Find where the given text appears and provide that cell's center as (X, Y) coordinate. 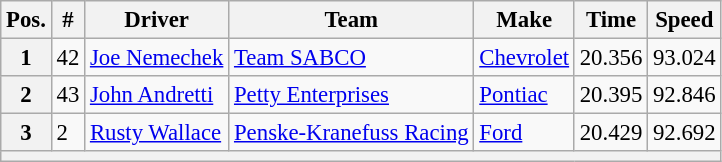
93.024 (684, 58)
1 (26, 58)
43 (68, 95)
Speed (684, 20)
3 (26, 133)
Ford (524, 133)
Make (524, 20)
Penske-Kranefuss Racing (352, 133)
Joe Nemechek (157, 58)
Pontiac (524, 95)
92.692 (684, 133)
Rusty Wallace (157, 133)
Pos. (26, 20)
Driver (157, 20)
92.846 (684, 95)
20.429 (610, 133)
Chevrolet (524, 58)
Team SABCO (352, 58)
20.395 (610, 95)
20.356 (610, 58)
Time (610, 20)
42 (68, 58)
# (68, 20)
Team (352, 20)
John Andretti (157, 95)
Petty Enterprises (352, 95)
